Scan for the cell matching the given text and deliver its [X, Y] coordinate at center. 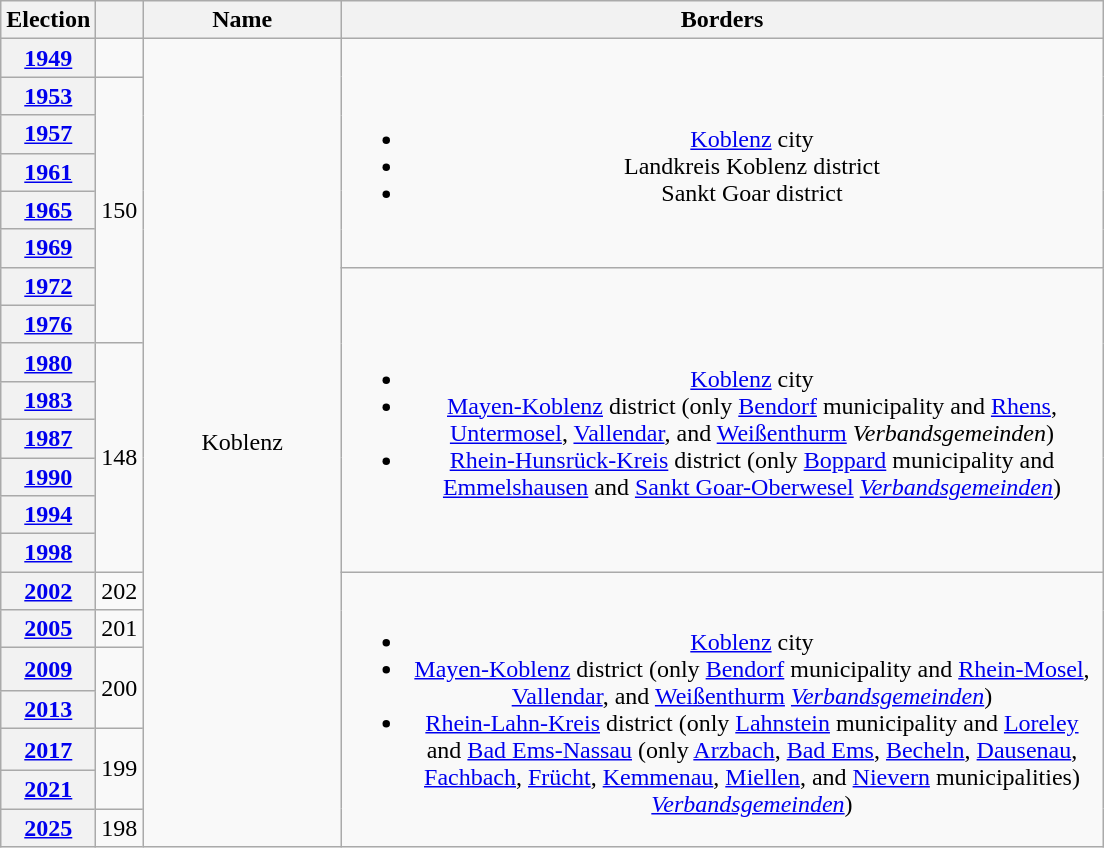
148 [120, 457]
2009 [48, 669]
1969 [48, 248]
1980 [48, 362]
1953 [48, 96]
Koblenz cityLandkreis Koblenz districtSankt Goar district [722, 153]
201 [120, 629]
1983 [48, 400]
Koblenz [242, 443]
202 [120, 591]
Borders [722, 20]
2005 [48, 629]
2002 [48, 591]
1998 [48, 553]
Name [242, 20]
1987 [48, 438]
1990 [48, 477]
1972 [48, 286]
1949 [48, 58]
2013 [48, 709]
200 [120, 688]
1994 [48, 515]
2021 [48, 790]
1976 [48, 324]
1965 [48, 210]
198 [120, 828]
1961 [48, 172]
2017 [48, 749]
2025 [48, 828]
150 [120, 210]
Election [48, 20]
1957 [48, 134]
199 [120, 768]
